Output the [X, Y] coordinate of the center of the cell containing the given text.  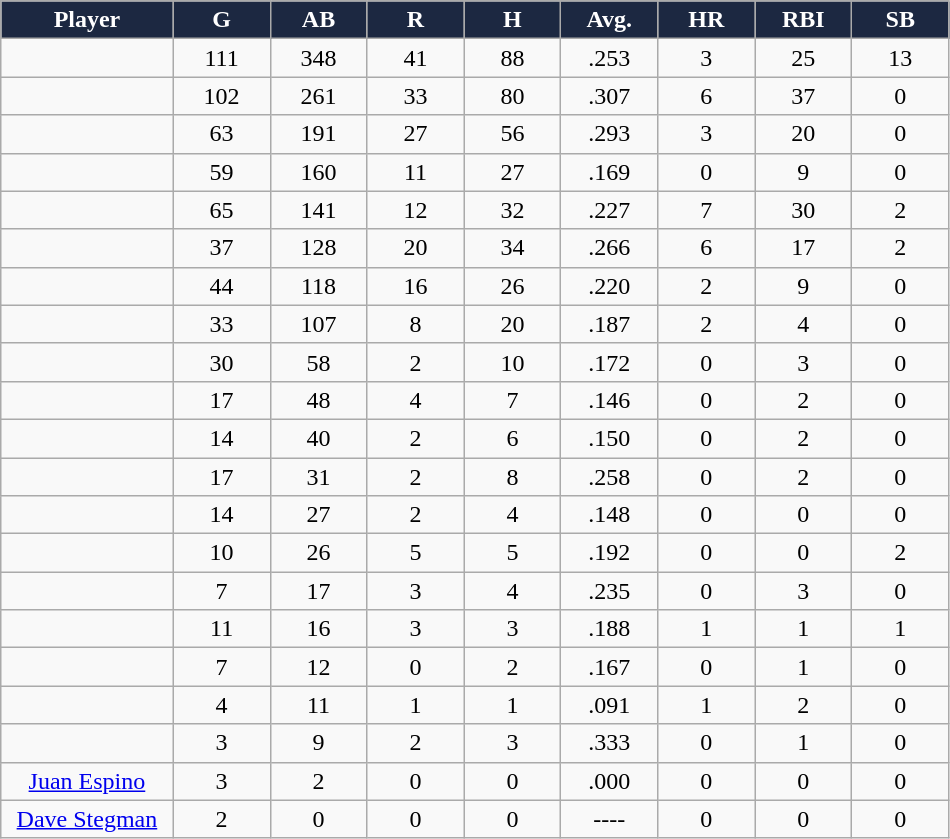
.169 [610, 172]
.146 [610, 400]
128 [318, 248]
32 [512, 210]
.235 [610, 591]
118 [318, 286]
31 [318, 477]
.258 [610, 477]
Juan Espino [87, 781]
.167 [610, 667]
RBI [804, 20]
65 [222, 210]
R [416, 20]
.150 [610, 438]
63 [222, 134]
HR [706, 20]
13 [900, 58]
191 [318, 134]
Avg. [610, 20]
.227 [610, 210]
.188 [610, 629]
111 [222, 58]
---- [610, 819]
.307 [610, 96]
44 [222, 286]
80 [512, 96]
160 [318, 172]
SB [900, 20]
88 [512, 58]
AB [318, 20]
G [222, 20]
.187 [610, 324]
141 [318, 210]
.192 [610, 553]
.091 [610, 705]
348 [318, 58]
.333 [610, 743]
40 [318, 438]
.266 [610, 248]
34 [512, 248]
41 [416, 58]
261 [318, 96]
25 [804, 58]
102 [222, 96]
.000 [610, 781]
H [512, 20]
.293 [610, 134]
59 [222, 172]
.148 [610, 515]
.220 [610, 286]
.253 [610, 58]
58 [318, 362]
56 [512, 134]
.172 [610, 362]
Dave Stegman [87, 819]
107 [318, 324]
48 [318, 400]
Player [87, 20]
